Output the [x, y] coordinate of the center of the cell containing the given text.  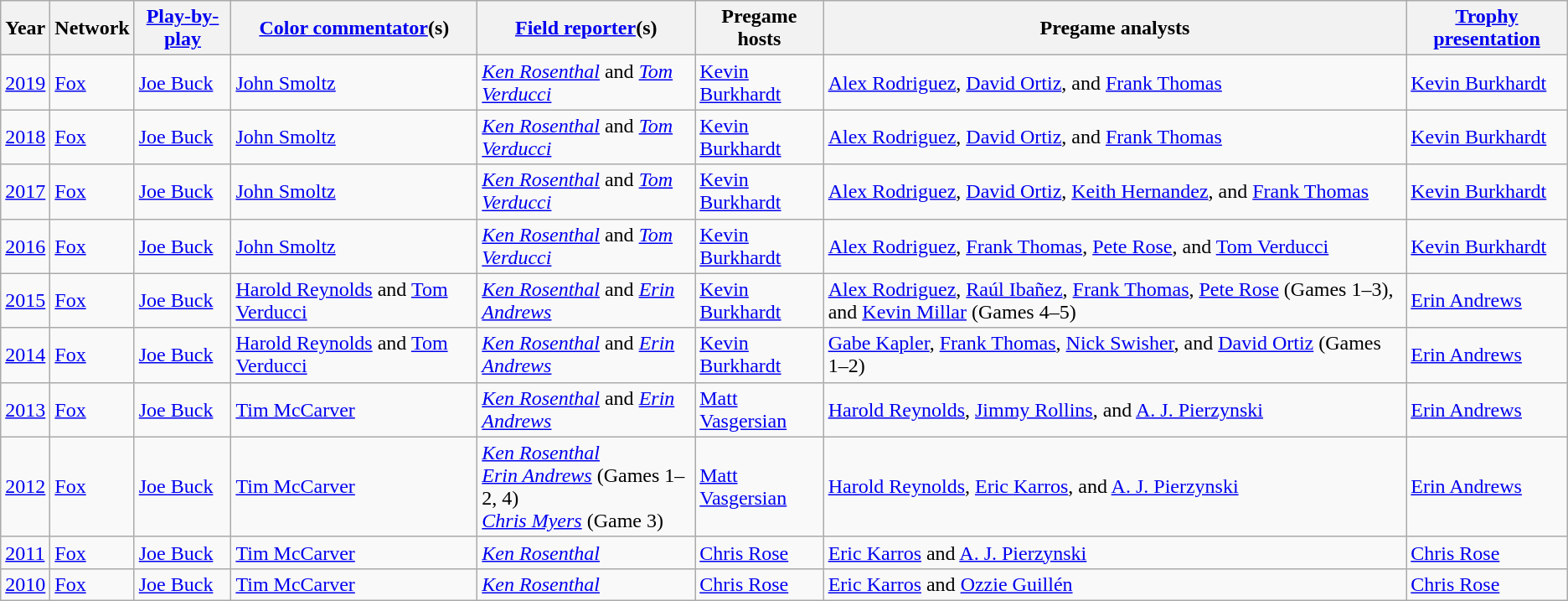
Color commentator(s) [354, 28]
Year [25, 28]
Pregame hosts [759, 28]
Harold Reynolds, Eric Karros, and A. J. Pierzynski [1115, 486]
2018 [25, 137]
2019 [25, 82]
Network [92, 28]
Gabe Kapler, Frank Thomas, Nick Swisher, and David Ortiz (Games 1–2) [1115, 355]
2016 [25, 246]
2011 [25, 552]
2017 [25, 191]
2010 [25, 584]
Pregame analysts [1115, 28]
Alex Rodriguez, Raúl Ibañez, Frank Thomas, Pete Rose (Games 1–3), and Kevin Millar (Games 4–5) [1115, 300]
Ken RosenthalErin Andrews (Games 1–2, 4)Chris Myers (Game 3) [586, 486]
2015 [25, 300]
Eric Karros and A. J. Pierzynski [1115, 552]
Eric Karros and Ozzie Guillén [1115, 584]
Play-by-play [183, 28]
Alex Rodriguez, Frank Thomas, Pete Rose, and Tom Verducci [1115, 246]
Trophy presentation [1487, 28]
Field reporter(s) [586, 28]
2014 [25, 355]
Alex Rodriguez, David Ortiz, Keith Hernandez, and Frank Thomas [1115, 191]
2013 [25, 409]
Harold Reynolds, Jimmy Rollins, and A. J. Pierzynski [1115, 409]
2012 [25, 486]
